Find where the given text appears and provide that cell's center as [X, Y] coordinate. 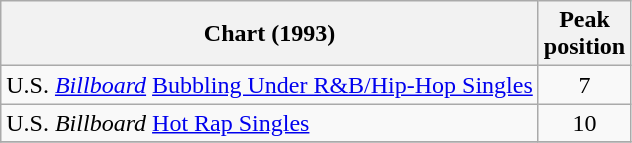
U.S. Billboard Bubbling Under R&B/Hip-Hop Singles [270, 85]
7 [584, 85]
Chart (1993) [270, 34]
Peakposition [584, 34]
10 [584, 123]
U.S. Billboard Hot Rap Singles [270, 123]
